Find where the given text appears and provide that cell's center as (X, Y) coordinate. 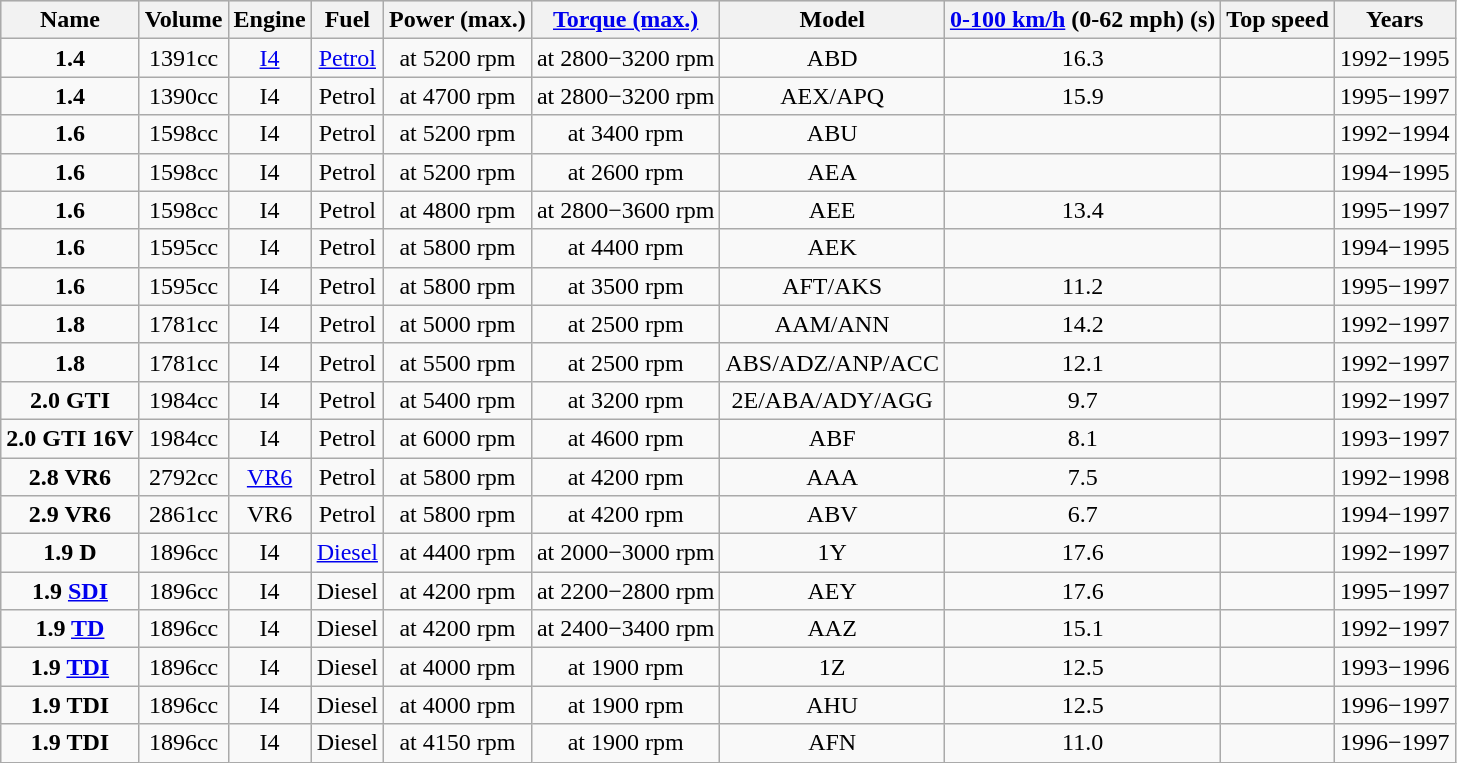
Volume (184, 20)
ABD (832, 58)
1.9 SDI (70, 591)
16.3 (1082, 58)
AFT/AKS (832, 286)
at 3500 rpm (626, 286)
at 5000 rpm (457, 324)
at 6000 rpm (457, 438)
Torque (max.) (626, 20)
Years (1394, 20)
ABF (832, 438)
at 2600 rpm (626, 172)
12.1 (1082, 362)
at 2000−3000 rpm (626, 553)
0-100 km/h (0-62 mph) (s) (1082, 20)
ABS/ADZ/ANP/ACC (832, 362)
Fuel (347, 20)
1992−1994 (1394, 134)
1391cc (184, 58)
1.9 TD (70, 629)
1992−1995 (1394, 58)
11.2 (1082, 286)
1Y (832, 553)
Model (832, 20)
at 4600 rpm (626, 438)
Power (max.) (457, 20)
8.1 (1082, 438)
at 2400−3400 rpm (626, 629)
AFN (832, 743)
at 2800−3600 rpm (626, 210)
ABV (832, 515)
AEK (832, 248)
7.5 (1082, 477)
at 2200−2800 rpm (626, 591)
15.9 (1082, 96)
AEY (832, 591)
1992−1998 (1394, 477)
11.0 (1082, 743)
at 4700 rpm (457, 96)
1993−1997 (1394, 438)
2792cc (184, 477)
AEX/APQ (832, 96)
at 3200 rpm (626, 400)
at 4800 rpm (457, 210)
1994−1997 (1394, 515)
2E/ABA/ADY/AGG (832, 400)
13.4 (1082, 210)
at 5400 rpm (457, 400)
AEE (832, 210)
2.0 GTI 16V (70, 438)
6.7 (1082, 515)
14.2 (1082, 324)
Top speed (1278, 20)
Name (70, 20)
at 4150 rpm (457, 743)
2861cc (184, 515)
1390cc (184, 96)
1.9 D (70, 553)
AAM/ANN (832, 324)
15.1 (1082, 629)
Engine (270, 20)
9.7 (1082, 400)
at 5500 rpm (457, 362)
ABU (832, 134)
1993−1996 (1394, 667)
at 3400 rpm (626, 134)
2.9 VR6 (70, 515)
AAA (832, 477)
2.0 GTI (70, 400)
2.8 VR6 (70, 477)
AHU (832, 705)
AAZ (832, 629)
1Z (832, 667)
AEA (832, 172)
